For the text-containing cell, return its midpoint in (x, y) coordinate format. 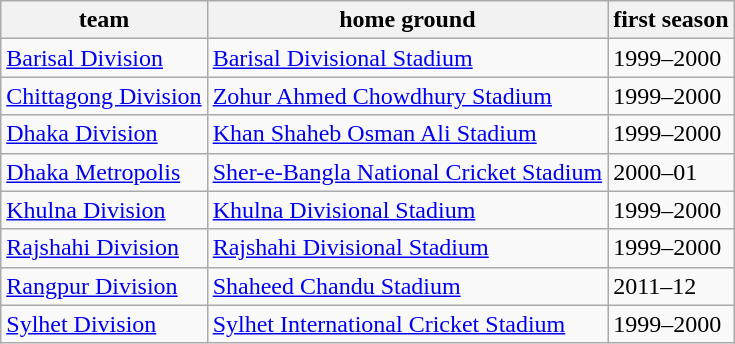
Barisal Division (104, 58)
Sylhet Division (104, 324)
Dhaka Division (104, 134)
Barisal Divisional Stadium (407, 58)
Sher-e-Bangla National Cricket Stadium (407, 172)
Dhaka Metropolis (104, 172)
Rangpur Division (104, 286)
Shaheed Chandu Stadium (407, 286)
2011–12 (671, 286)
home ground (407, 20)
Zohur Ahmed Chowdhury Stadium (407, 96)
Khulna Division (104, 210)
first season (671, 20)
Rajshahi Divisional Stadium (407, 248)
Chittagong Division (104, 96)
2000–01 (671, 172)
Rajshahi Division (104, 248)
Sylhet International Cricket Stadium (407, 324)
Khulna Divisional Stadium (407, 210)
Khan Shaheb Osman Ali Stadium (407, 134)
team (104, 20)
